Pinpoint the cell where the given text exists, returning its [X, Y] midpoint coordinate. 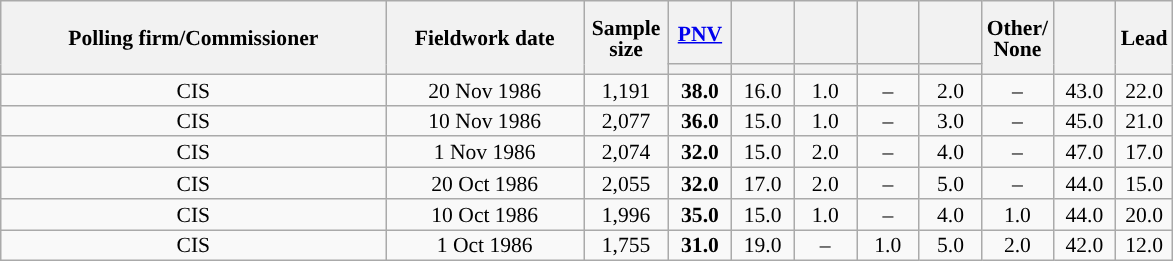
1 Oct 1986 [485, 246]
3.0 [950, 120]
PNV [700, 32]
Other/None [1018, 38]
1,996 [626, 214]
Lead [1144, 38]
36.0 [700, 120]
Sample size [626, 38]
1,191 [626, 90]
12.0 [1144, 246]
20 Oct 1986 [485, 184]
20.0 [1144, 214]
10 Nov 1986 [485, 120]
Fieldwork date [485, 38]
31.0 [700, 246]
10 Oct 1986 [485, 214]
1 Nov 1986 [485, 152]
21.0 [1144, 120]
19.0 [762, 246]
45.0 [1084, 120]
43.0 [1084, 90]
35.0 [700, 214]
16.0 [762, 90]
42.0 [1084, 246]
1,755 [626, 246]
Polling firm/Commissioner [194, 38]
20 Nov 1986 [485, 90]
2,074 [626, 152]
2,077 [626, 120]
47.0 [1084, 152]
22.0 [1144, 90]
2,055 [626, 184]
38.0 [700, 90]
